Return the (x, y) coordinate for the center point of the cell that contains the specified text.  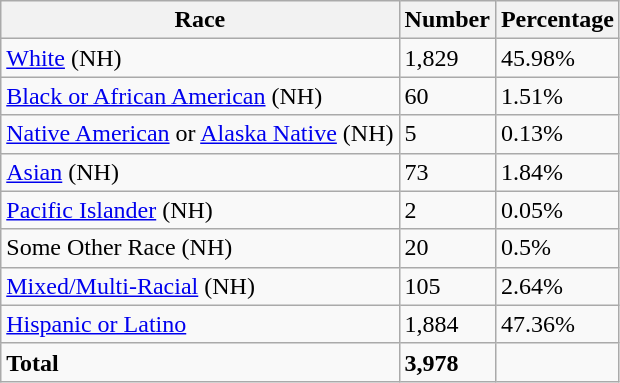
45.98% (557, 58)
Total (200, 362)
Native American or Alaska Native (NH) (200, 134)
1.84% (557, 172)
60 (447, 96)
3,978 (447, 362)
20 (447, 248)
Number (447, 20)
1,829 (447, 58)
Race (200, 20)
1,884 (447, 324)
47.36% (557, 324)
0.13% (557, 134)
5 (447, 134)
0.05% (557, 210)
Black or African American (NH) (200, 96)
2.64% (557, 286)
Hispanic or Latino (200, 324)
Pacific Islander (NH) (200, 210)
Mixed/Multi-Racial (NH) (200, 286)
1.51% (557, 96)
0.5% (557, 248)
Asian (NH) (200, 172)
73 (447, 172)
2 (447, 210)
Some Other Race (NH) (200, 248)
Percentage (557, 20)
105 (447, 286)
White (NH) (200, 58)
